Capture the cell that displays the provided text and extract its [x, y] central coordinate. 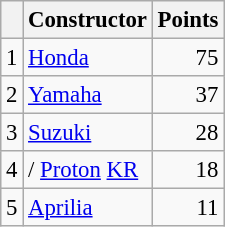
75 [188, 58]
1 [12, 58]
37 [188, 95]
18 [188, 170]
/ Proton KR [88, 170]
Aprilia [88, 208]
Yamaha [88, 95]
11 [188, 208]
3 [12, 133]
4 [12, 170]
Honda [88, 58]
5 [12, 208]
2 [12, 95]
Suzuki [88, 133]
28 [188, 133]
Points [188, 20]
Constructor [88, 20]
